Return the (X, Y) coordinate for the center point of the cell that contains the specified text.  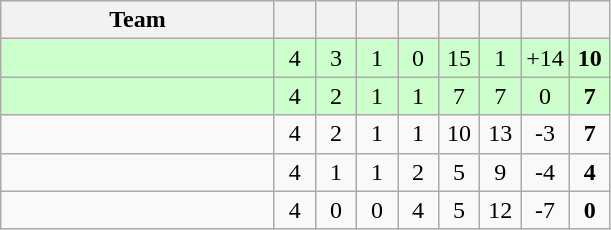
-3 (546, 134)
13 (500, 134)
+14 (546, 58)
-4 (546, 172)
12 (500, 210)
15 (460, 58)
-7 (546, 210)
9 (500, 172)
Team (138, 20)
3 (336, 58)
